For the text-containing cell, return its midpoint in [x, y] coordinate format. 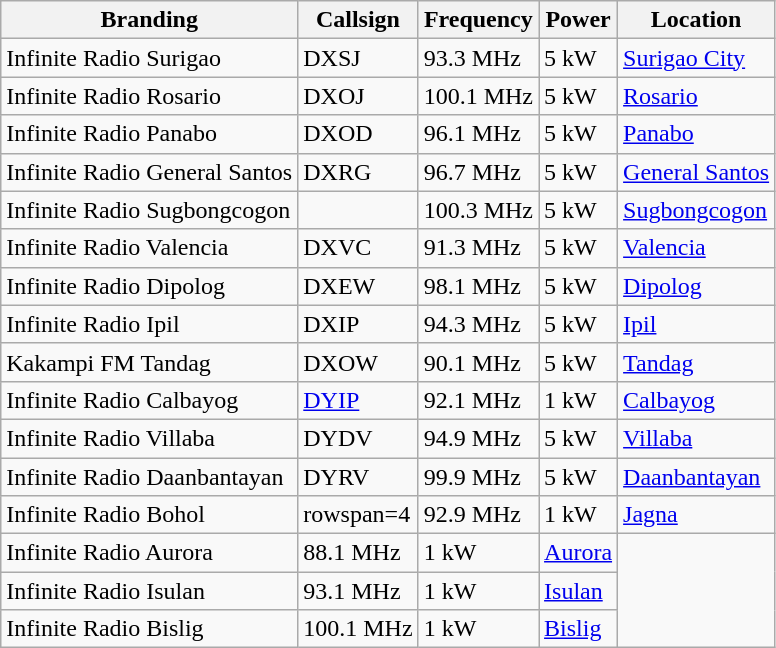
92.9 MHz [478, 515]
DXOD [358, 134]
rowspan=4 [358, 515]
Infinite Radio General Santos [150, 172]
Infinite Radio Isulan [150, 591]
99.9 MHz [478, 477]
Infinite Radio Surigao [150, 58]
Surigao City [696, 58]
Valencia [696, 248]
88.1 MHz [358, 553]
100.3 MHz [478, 210]
96.7 MHz [478, 172]
DXIP [358, 324]
Infinite Radio Panabo [150, 134]
Infinite Radio Daanbantayan [150, 477]
Calbayog [696, 400]
Infinite Radio Valencia [150, 248]
94.3 MHz [478, 324]
Dipolog [696, 286]
Rosario [696, 96]
DXOW [358, 362]
Infinite Radio Ipil [150, 324]
Callsign [358, 20]
DYRV [358, 477]
Tandag [696, 362]
96.1 MHz [478, 134]
93.1 MHz [358, 591]
Power [578, 20]
Sugbongcogon [696, 210]
DXRG [358, 172]
Location [696, 20]
Infinite Radio Bohol [150, 515]
94.9 MHz [478, 438]
90.1 MHz [478, 362]
Villaba [696, 438]
DXOJ [358, 96]
General Santos [696, 172]
Isulan [578, 591]
Kakampi FM Tandag [150, 362]
Ipil [696, 324]
DXEW [358, 286]
Daanbantayan [696, 477]
Aurora [578, 553]
Infinite Radio Sugbongcogon [150, 210]
Bislig [578, 629]
Infinite Radio Calbayog [150, 400]
Panabo [696, 134]
Branding [150, 20]
Infinite Radio Bislig [150, 629]
92.1 MHz [478, 400]
DXSJ [358, 58]
98.1 MHz [478, 286]
DYIP [358, 400]
DYDV [358, 438]
Infinite Radio Aurora [150, 553]
Infinite Radio Rosario [150, 96]
Frequency [478, 20]
93.3 MHz [478, 58]
DXVC [358, 248]
Jagna [696, 515]
91.3 MHz [478, 248]
Infinite Radio Villaba [150, 438]
Infinite Radio Dipolog [150, 286]
